Return [X, Y] of the center of cell containing provided text 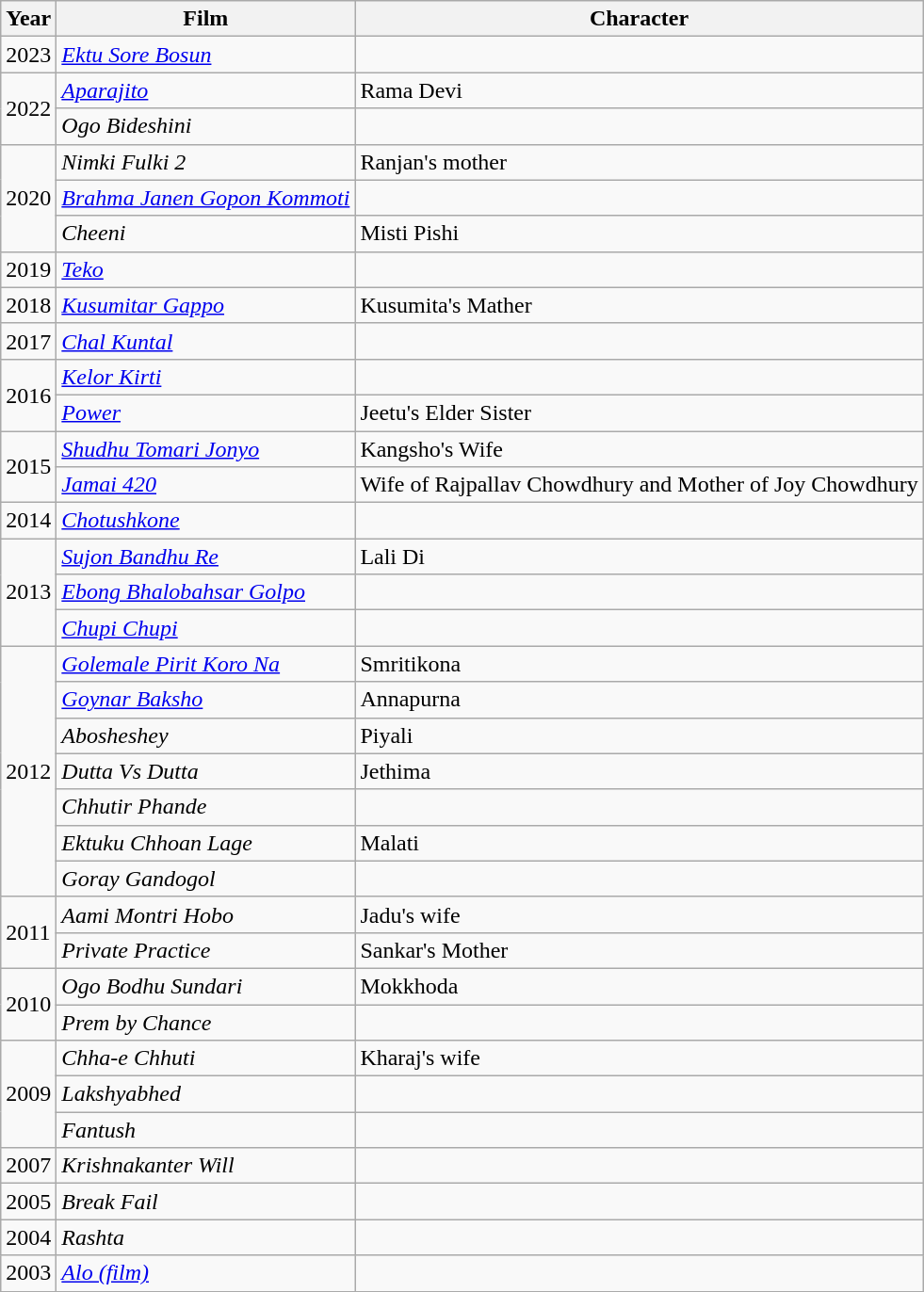
2003 [28, 1273]
Annapurna [639, 700]
Ranjan's mother [639, 162]
Chotushkone [205, 521]
Ektuku Chhoan Lage [205, 843]
Shudhu Tomari Jonyo [205, 449]
Chha-e Chhuti [205, 1058]
Ektu Sore Bosun [205, 55]
2016 [28, 395]
Goray Gandogol [205, 879]
2005 [28, 1202]
2017 [28, 341]
Film [205, 19]
Chhutir Phande [205, 807]
Golemale Pirit Koro Na [205, 664]
Jadu's wife [639, 914]
2013 [28, 592]
Chal Kuntal [205, 341]
Malati [639, 843]
Sankar's Mother [639, 950]
2011 [28, 932]
Private Practice [205, 950]
Krishnakanter Will [205, 1166]
2019 [28, 269]
2014 [28, 521]
Cheeni [205, 234]
2015 [28, 467]
Rashta [205, 1237]
Jethima [639, 771]
Goynar Baksho [205, 700]
2020 [28, 198]
2010 [28, 1004]
Lakshyabhed [205, 1094]
Prem by Chance [205, 1022]
2022 [28, 108]
2018 [28, 305]
Aami Montri Hobo [205, 914]
Ebong Bhalobahsar Golpo [205, 592]
Fantush [205, 1130]
Power [205, 412]
Jeetu's Elder Sister [639, 412]
Alo (film) [205, 1273]
2012 [28, 771]
2004 [28, 1237]
2023 [28, 55]
Kelor Kirti [205, 377]
2007 [28, 1166]
Aparajito [205, 90]
Brahma Janen Gopon Kommoti [205, 198]
Lali Di [639, 557]
Character [639, 19]
Sujon Bandhu Re [205, 557]
Ogo Bodhu Sundari [205, 986]
Jamai 420 [205, 485]
Mokkhoda [639, 986]
Rama Devi [639, 90]
Wife of Rajpallav Chowdhury and Mother of Joy Chowdhury [639, 485]
Nimki Fulki 2 [205, 162]
Misti Pishi [639, 234]
Ogo Bideshini [205, 126]
Kusumitar Gappo [205, 305]
Chupi Chupi [205, 628]
Abosheshey [205, 735]
Kangsho's Wife [639, 449]
Break Fail [205, 1202]
Year [28, 19]
Kharaj's wife [639, 1058]
Kusumita's Mather [639, 305]
Teko [205, 269]
Dutta Vs Dutta [205, 771]
Piyali [639, 735]
Smritikona [639, 664]
2009 [28, 1094]
